Scan for the cell matching the given text and deliver its [X, Y] coordinate at center. 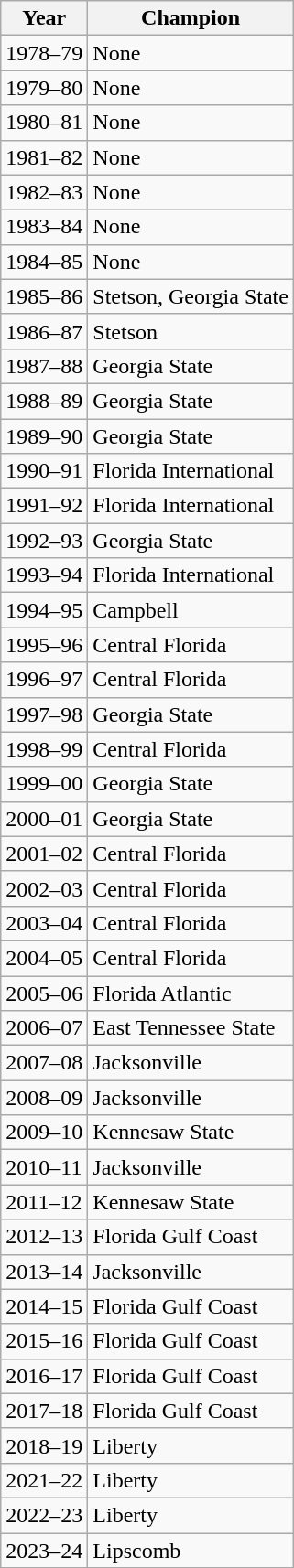
2004–05 [44, 958]
1995–96 [44, 645]
2001–02 [44, 854]
2015–16 [44, 1341]
1992–93 [44, 541]
1980–81 [44, 123]
1990–91 [44, 471]
1987–88 [44, 366]
1981–82 [44, 157]
2000–01 [44, 819]
2014–15 [44, 1306]
2017–18 [44, 1411]
2003–04 [44, 923]
Stetson [191, 331]
2012–13 [44, 1237]
2023–24 [44, 1551]
Florida Atlantic [191, 993]
Champion [191, 18]
2005–06 [44, 993]
2010–11 [44, 1167]
1982–83 [44, 192]
1989–90 [44, 436]
1993–94 [44, 575]
1999–00 [44, 784]
2016–17 [44, 1376]
2002–03 [44, 888]
1986–87 [44, 331]
1985–86 [44, 296]
2006–07 [44, 1028]
East Tennessee State [191, 1028]
2013–14 [44, 1272]
1983–84 [44, 227]
1998–99 [44, 749]
Campbell [191, 610]
2009–10 [44, 1133]
2021–22 [44, 1480]
2011–12 [44, 1202]
Lipscomb [191, 1551]
1997–98 [44, 714]
1991–92 [44, 506]
2007–08 [44, 1063]
2008–09 [44, 1098]
Stetson, Georgia State [191, 296]
1988–89 [44, 401]
1978–79 [44, 53]
1979–80 [44, 88]
1996–97 [44, 680]
1994–95 [44, 610]
2018–19 [44, 1445]
Year [44, 18]
2022–23 [44, 1515]
1984–85 [44, 262]
